For the text-containing cell, return its midpoint in (X, Y) coordinate format. 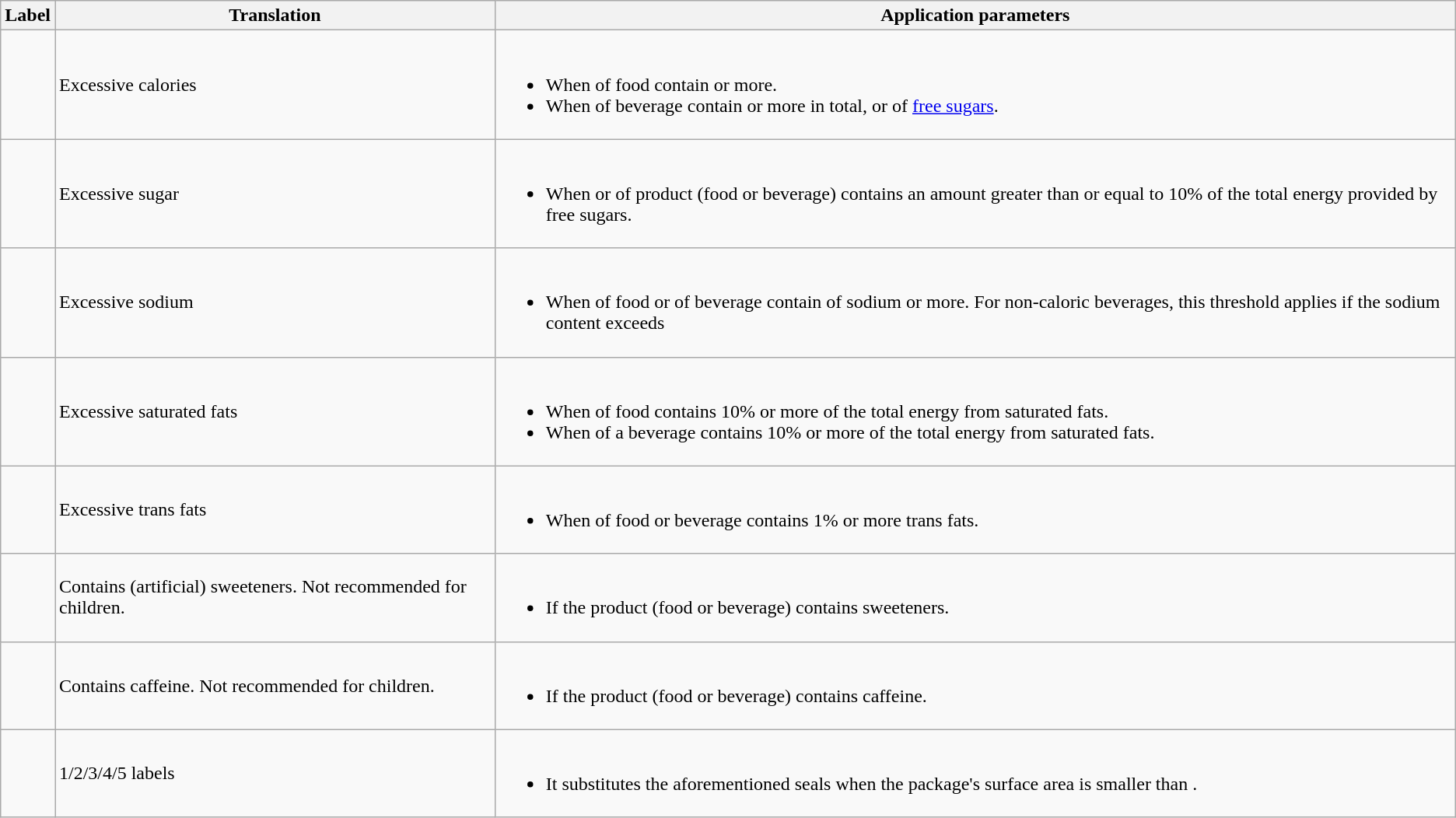
1/2/3/4/5 labels (275, 773)
It substitutes the aforementioned seals when the package's surface area is smaller than . (975, 773)
When or of product (food or beverage) contains an amount greater than or equal to 10% of the total energy provided by free sugars. (975, 194)
Translation (275, 16)
Contains caffeine. Not recommended for children. (275, 686)
Excessive sodium (275, 302)
Excessive trans fats (275, 510)
Excessive calories (275, 85)
Excessive sugar (275, 194)
When of food or beverage contains 1% or more trans fats. (975, 510)
Application parameters (975, 16)
Excessive saturated fats (275, 411)
If the product (food or beverage) contains caffeine. (975, 686)
If the product (food or beverage) contains sweeteners. (975, 597)
When of food or of beverage contain of sodium or more. For non-caloric beverages, this threshold applies if the sodium content exceeds (975, 302)
Label (28, 16)
When of food contain or more.When of beverage contain or more in total, or of free sugars. (975, 85)
Contains (artificial) sweeteners. Not recommended for children. (275, 597)
